Search for the cell housing the specified text and yield its [x, y] center coordinate. 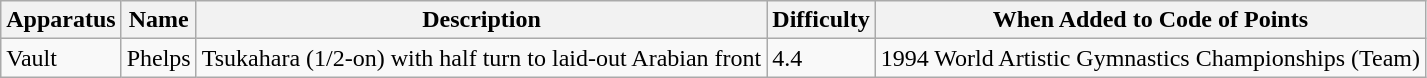
When Added to Code of Points [1150, 20]
Name [158, 20]
4.4 [821, 58]
Apparatus [61, 20]
Phelps [158, 58]
Tsukahara (1/2-on) with half turn to laid-out Arabian front [482, 58]
1994 World Artistic Gymnastics Championships (Team) [1150, 58]
Vault [61, 58]
Description [482, 20]
Difficulty [821, 20]
